Find where the given text appears and provide that cell's center as [X, Y] coordinate. 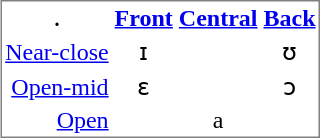
. [56, 18]
ɛ [144, 86]
Back [289, 18]
ɔ [289, 86]
Central [218, 18]
ʊ [289, 51]
Front [144, 18]
Open [56, 120]
Open-mid [56, 86]
ɪ [144, 51]
Near-close [56, 51]
a [218, 120]
